Determine the [x, y] coordinate at the center of the cell enclosing the given text.  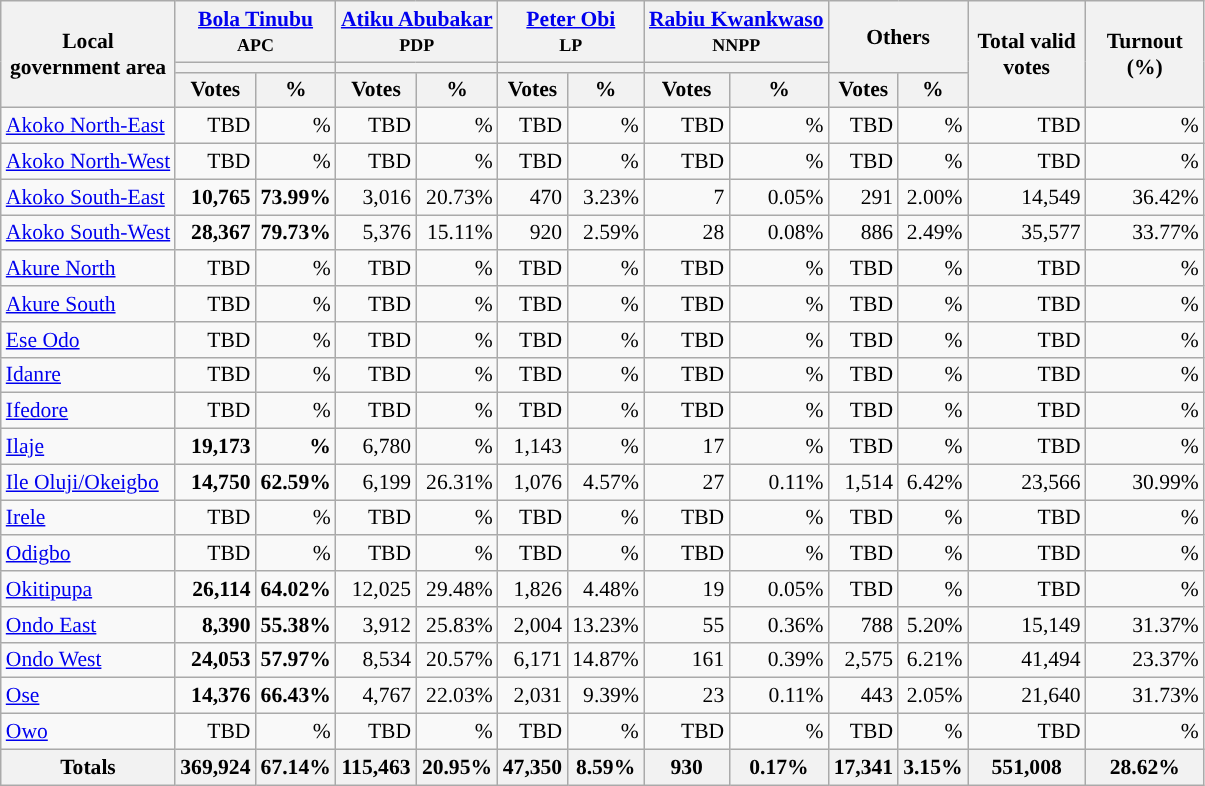
20.73% [457, 197]
55.38% [296, 625]
0.17% [778, 767]
41,494 [1027, 660]
2.49% [932, 233]
20.57% [457, 660]
Odigbo [88, 554]
2,004 [532, 625]
31.37% [1145, 625]
7 [686, 197]
Rabiu KwankwasoNNPP [736, 32]
17,341 [864, 767]
5,376 [376, 233]
1,514 [864, 482]
Akoko South-West [88, 233]
28 [686, 233]
10,765 [215, 197]
369,924 [215, 767]
12,025 [376, 589]
28.62% [1145, 767]
67.14% [296, 767]
23,566 [1027, 482]
30.99% [1145, 482]
15,149 [1027, 625]
1,143 [532, 447]
6,171 [532, 660]
161 [686, 660]
Totals [88, 767]
24,053 [215, 660]
62.59% [296, 482]
3,912 [376, 625]
443 [864, 696]
Peter ObiLP [571, 32]
20.95% [457, 767]
1,076 [532, 482]
Atiku AbubakarPDP [417, 32]
21,640 [1027, 696]
6.21% [932, 660]
23 [686, 696]
Akure South [88, 304]
930 [686, 767]
0.08% [778, 233]
Ondo East [88, 625]
Akoko North-East [88, 126]
Ondo West [88, 660]
25.83% [457, 625]
6,199 [376, 482]
470 [532, 197]
6.42% [932, 482]
3.15% [932, 767]
Ose [88, 696]
8,534 [376, 660]
Local government area [88, 54]
35,577 [1027, 233]
Total valid votes [1027, 54]
2,031 [532, 696]
8.59% [606, 767]
14,750 [215, 482]
0.36% [778, 625]
28,367 [215, 233]
19 [686, 589]
Akure North [88, 269]
551,008 [1027, 767]
Ile Oluji/Okeigbo [88, 482]
Akoko North-West [88, 162]
5.20% [932, 625]
Okitipupa [88, 589]
19,173 [215, 447]
15.11% [457, 233]
73.99% [296, 197]
64.02% [296, 589]
115,463 [376, 767]
79.73% [296, 233]
2.59% [606, 233]
2.05% [932, 696]
14,376 [215, 696]
31.73% [1145, 696]
2,575 [864, 660]
6,780 [376, 447]
Akoko South-East [88, 197]
Ifedore [88, 411]
Turnout (%) [1145, 54]
3.23% [606, 197]
57.97% [296, 660]
26.31% [457, 482]
Ilaje [88, 447]
14.87% [606, 660]
29.48% [457, 589]
4,767 [376, 696]
27 [686, 482]
55 [686, 625]
Ese Odo [88, 340]
17 [686, 447]
3,016 [376, 197]
22.03% [457, 696]
2.00% [932, 197]
1,826 [532, 589]
Bola TinubuAPC [256, 32]
Idanre [88, 375]
788 [864, 625]
33.77% [1145, 233]
47,350 [532, 767]
4.48% [606, 589]
Irele [88, 518]
26,114 [215, 589]
23.37% [1145, 660]
Owo [88, 732]
291 [864, 197]
Others [898, 36]
8,390 [215, 625]
9.39% [606, 696]
36.42% [1145, 197]
0.39% [778, 660]
886 [864, 233]
14,549 [1027, 197]
4.57% [606, 482]
920 [532, 233]
13.23% [606, 625]
66.43% [296, 696]
